Search for the cell housing the specified text and yield its [x, y] center coordinate. 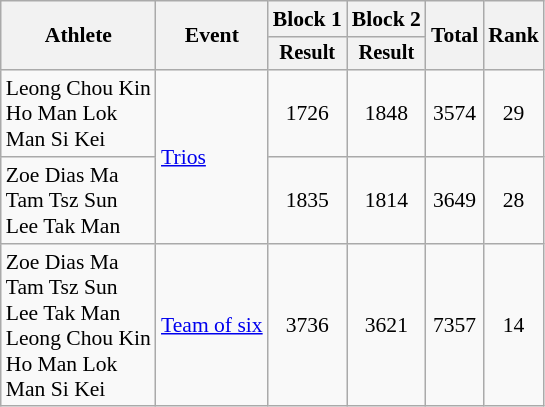
3736 [308, 326]
Block 1 [308, 19]
28 [514, 200]
1814 [386, 200]
Zoe Dias MaTam Tsz SunLee Tak ManLeong Chou KinHo Man LokMan Si Kei [78, 326]
Leong Chou KinHo Man LokMan Si Kei [78, 114]
7357 [454, 326]
Total [454, 36]
Rank [514, 36]
Event [212, 36]
Athlete [78, 36]
3574 [454, 114]
Zoe Dias MaTam Tsz SunLee Tak Man [78, 200]
14 [514, 326]
Trios [212, 156]
1835 [308, 200]
Team of six [212, 326]
29 [514, 114]
3649 [454, 200]
Block 2 [386, 19]
1726 [308, 114]
1848 [386, 114]
3621 [386, 326]
